Extract the (X, Y) coordinate from the center of the cell holding the provided text.  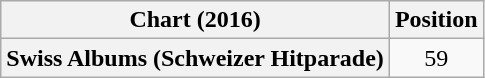
Position (436, 20)
Swiss Albums (Schweizer Hitparade) (196, 58)
Chart (2016) (196, 20)
59 (436, 58)
